Capture the cell that displays the provided text and extract its (X, Y) central coordinate. 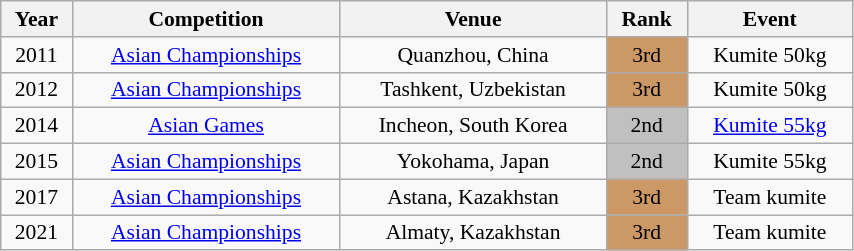
2021 (36, 233)
Year (36, 19)
Competition (206, 19)
2014 (36, 126)
Venue (473, 19)
Tashkent, Uzbekistan (473, 90)
Incheon, South Korea (473, 126)
Quanzhou, China (473, 55)
Rank (646, 19)
Event (770, 19)
2012 (36, 90)
2011 (36, 55)
2015 (36, 162)
Astana, Kazakhstan (473, 197)
Almaty, Kazakhstan (473, 233)
Yokohama, Japan (473, 162)
Asian Games (206, 126)
2017 (36, 197)
